Return [x, y] of the center of cell containing provided text 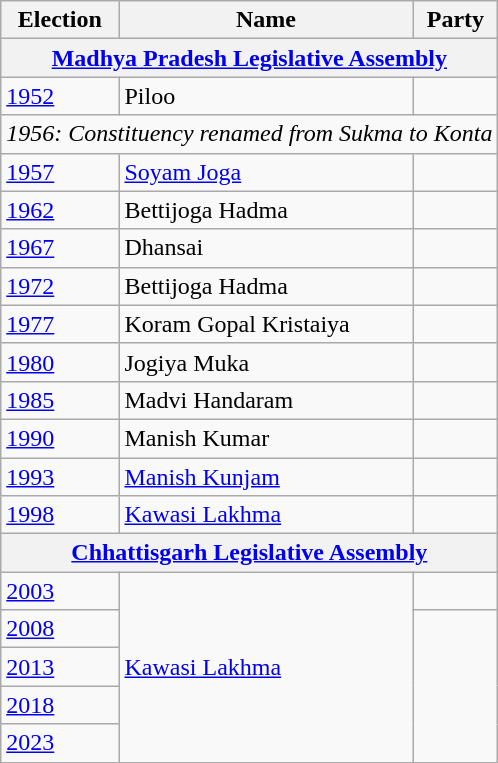
2008 [60, 629]
1957 [60, 172]
Manish Kumar [266, 438]
1967 [60, 248]
1952 [60, 96]
Manish Kunjam [266, 477]
2023 [60, 743]
1985 [60, 400]
Madhya Pradesh Legislative Assembly [250, 58]
1977 [60, 324]
2013 [60, 667]
Koram Gopal Kristaiya [266, 324]
1972 [60, 286]
Chhattisgarh Legislative Assembly [250, 553]
1993 [60, 477]
1990 [60, 438]
1956: Constituency renamed from Sukma to Konta [250, 134]
Madvi Handaram [266, 400]
1998 [60, 515]
2003 [60, 591]
Party [456, 20]
Name [266, 20]
Election [60, 20]
2018 [60, 705]
Soyam Joga [266, 172]
Jogiya Muka [266, 362]
1962 [60, 210]
1980 [60, 362]
Dhansai [266, 248]
Piloo [266, 96]
